Pinpoint the cell where the given text exists, returning its [X, Y] midpoint coordinate. 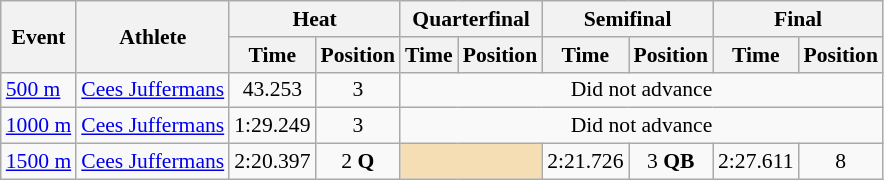
3 QB [671, 162]
2:20.397 [272, 162]
500 m [38, 90]
Athlete [152, 36]
2 Q [358, 162]
Quarterfinal [471, 19]
Final [798, 19]
2:21.726 [585, 162]
Event [38, 36]
1:29.249 [272, 126]
1000 m [38, 126]
1500 m [38, 162]
8 [840, 162]
2:27.611 [756, 162]
43.253 [272, 90]
Semifinal [628, 19]
Heat [314, 19]
